Find where the given text appears and provide that cell's center as (x, y) coordinate. 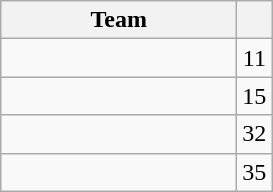
Team (119, 20)
15 (254, 96)
11 (254, 58)
32 (254, 134)
35 (254, 172)
